Locate the cell with the specified text and output its (X, Y) center coordinate. 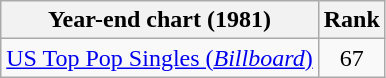
US Top Pop Singles (Billboard) (160, 58)
Rank (352, 20)
Year-end chart (1981) (160, 20)
67 (352, 58)
